Return the (X, Y) coordinate for the center point of the cell that contains the specified text.  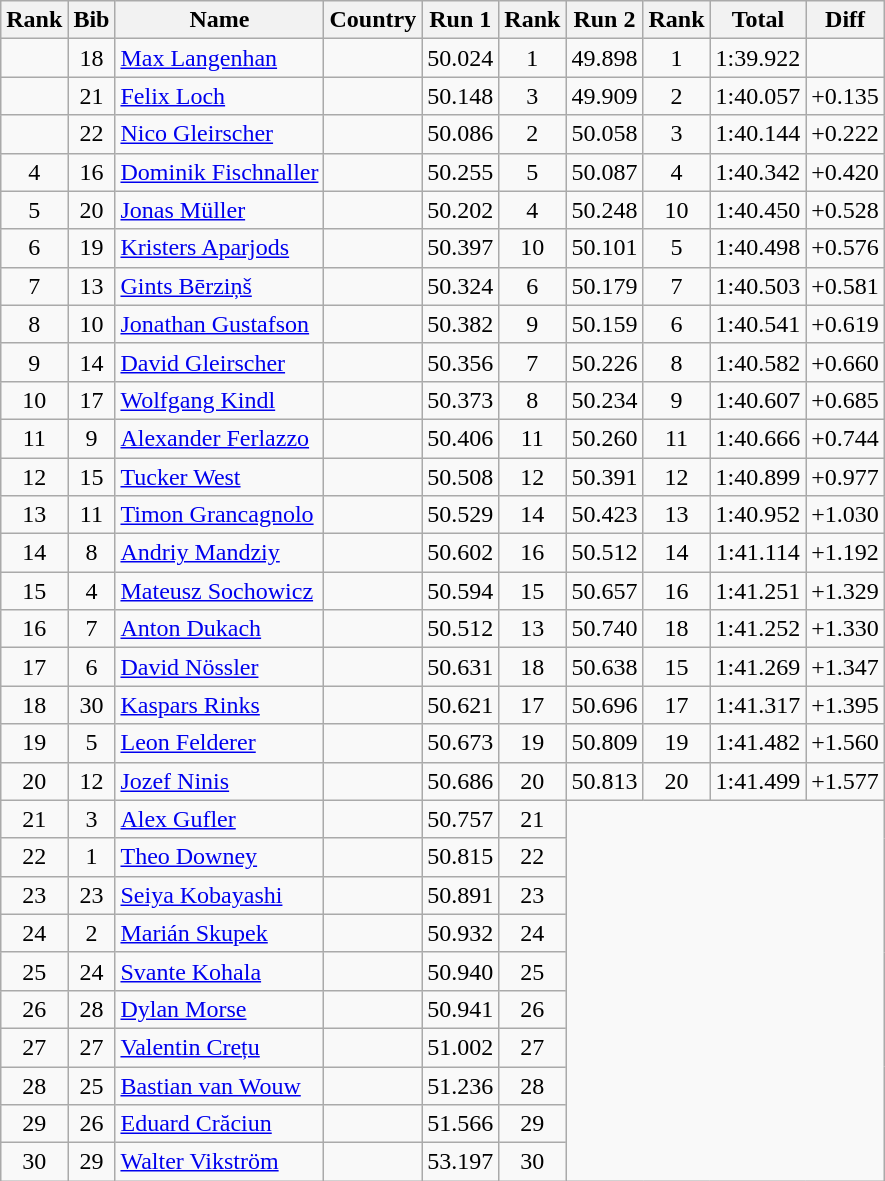
+0.135 (846, 96)
Walter Vikström (220, 1162)
50.373 (460, 400)
50.932 (460, 933)
David Nössler (220, 667)
50.594 (460, 591)
Jonathan Gustafson (220, 324)
1:40.607 (758, 400)
+1.395 (846, 705)
+0.660 (846, 362)
Alex Gufler (220, 819)
49.898 (604, 58)
+0.744 (846, 438)
50.101 (604, 248)
Gints Bērziņš (220, 286)
50.941 (460, 1009)
50.234 (604, 400)
1:40.498 (758, 248)
+1.330 (846, 629)
50.696 (604, 705)
50.159 (604, 324)
+0.576 (846, 248)
1:40.541 (758, 324)
50.529 (460, 515)
1:40.057 (758, 96)
50.940 (460, 971)
50.202 (460, 210)
+0.977 (846, 477)
+0.581 (846, 286)
50.638 (604, 667)
50.397 (460, 248)
50.087 (604, 172)
Dylan Morse (220, 1009)
50.508 (460, 477)
Andriy Mandziy (220, 553)
1:40.342 (758, 172)
50.148 (460, 96)
1:41.482 (758, 743)
50.602 (460, 553)
Marián Skupek (220, 933)
50.226 (604, 362)
50.809 (604, 743)
50.255 (460, 172)
50.423 (604, 515)
+0.685 (846, 400)
Timon Grancagnolo (220, 515)
50.891 (460, 895)
Mateusz Sochowicz (220, 591)
Name (220, 20)
Svante Kohala (220, 971)
50.391 (604, 477)
50.621 (460, 705)
1:41.499 (758, 781)
+1.192 (846, 553)
50.757 (460, 819)
50.657 (604, 591)
1:41.269 (758, 667)
Jozef Ninis (220, 781)
1:39.922 (758, 58)
Valentin Crețu (220, 1047)
Diff (846, 20)
50.631 (460, 667)
Kristers Aparjods (220, 248)
49.909 (604, 96)
1:40.503 (758, 286)
51.002 (460, 1047)
50.740 (604, 629)
50.086 (460, 134)
+1.577 (846, 781)
1:40.666 (758, 438)
Wolfgang Kindl (220, 400)
Alexander Ferlazzo (220, 438)
Tucker West (220, 477)
50.248 (604, 210)
50.686 (460, 781)
+0.420 (846, 172)
+1.347 (846, 667)
David Gleirscher (220, 362)
Bib (92, 20)
+1.560 (846, 743)
Country (373, 20)
1:41.252 (758, 629)
Dominik Fischnaller (220, 172)
Bastian van Wouw (220, 1085)
Nico Gleirscher (220, 134)
Kaspars Rinks (220, 705)
1:41.317 (758, 705)
50.406 (460, 438)
Eduard Crăciun (220, 1124)
+0.528 (846, 210)
Total (758, 20)
Leon Felderer (220, 743)
50.324 (460, 286)
Jonas Müller (220, 210)
1:40.450 (758, 210)
50.179 (604, 286)
+1.030 (846, 515)
50.058 (604, 134)
Run 1 (460, 20)
50.260 (604, 438)
50.813 (604, 781)
53.197 (460, 1162)
50.024 (460, 58)
50.673 (460, 743)
1:40.582 (758, 362)
51.566 (460, 1124)
1:41.251 (758, 591)
1:40.144 (758, 134)
Felix Loch (220, 96)
Run 2 (604, 20)
Seiya Kobayashi (220, 895)
+1.329 (846, 591)
1:40.952 (758, 515)
Anton Dukach (220, 629)
50.356 (460, 362)
+0.619 (846, 324)
50.815 (460, 857)
1:40.899 (758, 477)
1:41.114 (758, 553)
+0.222 (846, 134)
Max Langenhan (220, 58)
51.236 (460, 1085)
Theo Downey (220, 857)
50.382 (460, 324)
